Identify which cell holds the provided text, then report its (x, y) central coordinate. 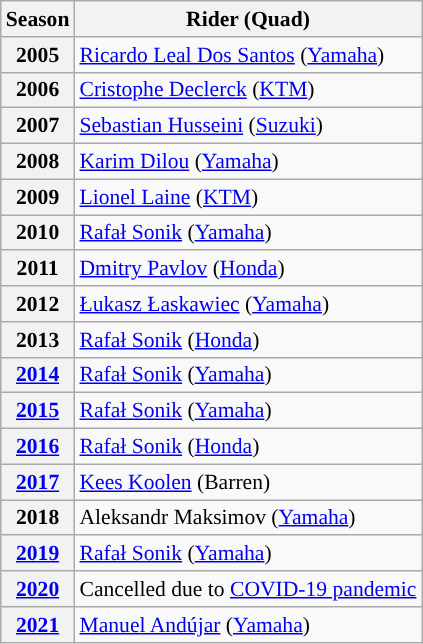
2009 (38, 197)
Cristophe Declerck (KTM) (248, 90)
2020 (38, 589)
Season (38, 19)
2018 (38, 518)
Aleksandr Maksimov (Yamaha) (248, 518)
2014 (38, 375)
Lionel Laine (KTM) (248, 197)
2021 (38, 625)
2011 (38, 269)
2019 (38, 554)
Karim Dilou (Yamaha) (248, 162)
Łukasz Łaskawiec (Yamaha) (248, 304)
2010 (38, 233)
2008 (38, 162)
2005 (38, 55)
Rider (Quad) (248, 19)
Manuel Andújar (Yamaha) (248, 625)
Kees Koolen (Barren) (248, 482)
2006 (38, 90)
Ricardo Leal Dos Santos (Yamaha) (248, 55)
Dmitry Pavlov (Honda) (248, 269)
2015 (38, 411)
2007 (38, 126)
2013 (38, 340)
2016 (38, 447)
Sebastian Husseini (Suzuki) (248, 126)
2012 (38, 304)
Cancelled due to COVID-19 pandemic (248, 589)
2017 (38, 482)
